Find where the given text appears and provide that cell's center as (x, y) coordinate. 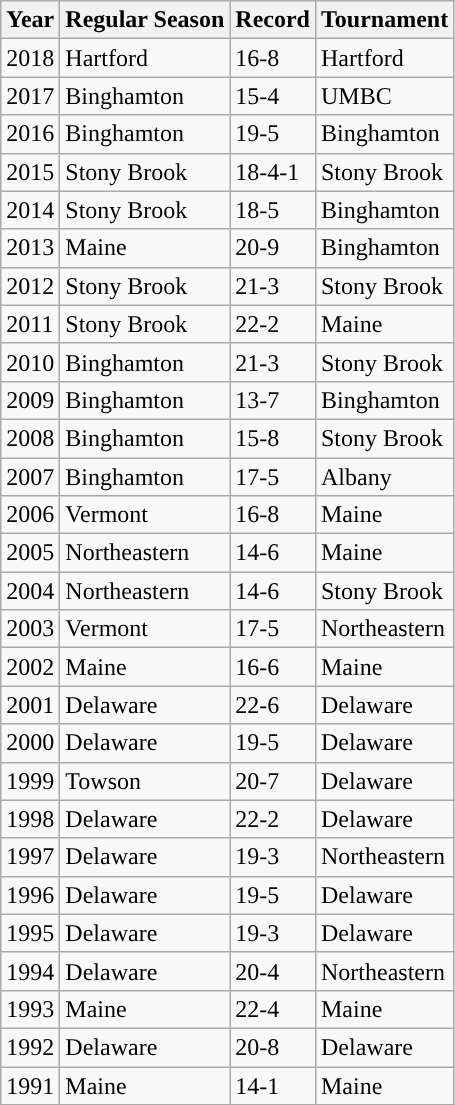
2018 (30, 58)
1998 (30, 819)
20-9 (273, 248)
2012 (30, 286)
2008 (30, 438)
1991 (30, 1085)
1994 (30, 971)
2001 (30, 705)
1996 (30, 895)
2006 (30, 515)
1993 (30, 1009)
1997 (30, 857)
20-8 (273, 1047)
16-6 (273, 667)
2005 (30, 553)
2003 (30, 629)
Tournament (384, 20)
22-4 (273, 1009)
2011 (30, 324)
Regular Season (145, 20)
2004 (30, 591)
15-4 (273, 96)
2015 (30, 172)
20-7 (273, 781)
2009 (30, 400)
1995 (30, 933)
Albany (384, 477)
1992 (30, 1047)
Year (30, 20)
13-7 (273, 400)
2014 (30, 210)
UMBC (384, 96)
2010 (30, 362)
2000 (30, 743)
2013 (30, 248)
18-4-1 (273, 172)
14-1 (273, 1085)
2017 (30, 96)
Record (273, 20)
2016 (30, 134)
Towson (145, 781)
22-6 (273, 705)
2002 (30, 667)
20-4 (273, 971)
1999 (30, 781)
15-8 (273, 438)
18-5 (273, 210)
2007 (30, 477)
